Determine the (X, Y) coordinate at the center of the cell enclosing the given text.  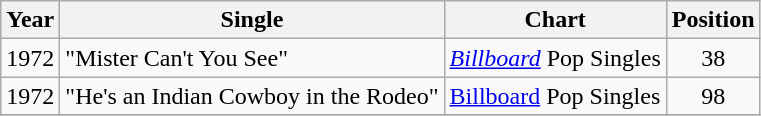
Chart (555, 20)
98 (713, 96)
"Mister Can't You See" (252, 58)
Year (30, 20)
"He's an Indian Cowboy in the Rodeo" (252, 96)
Single (252, 20)
Position (713, 20)
38 (713, 58)
